Provide the [x, y] coordinate of the cell's center where the given text is located.  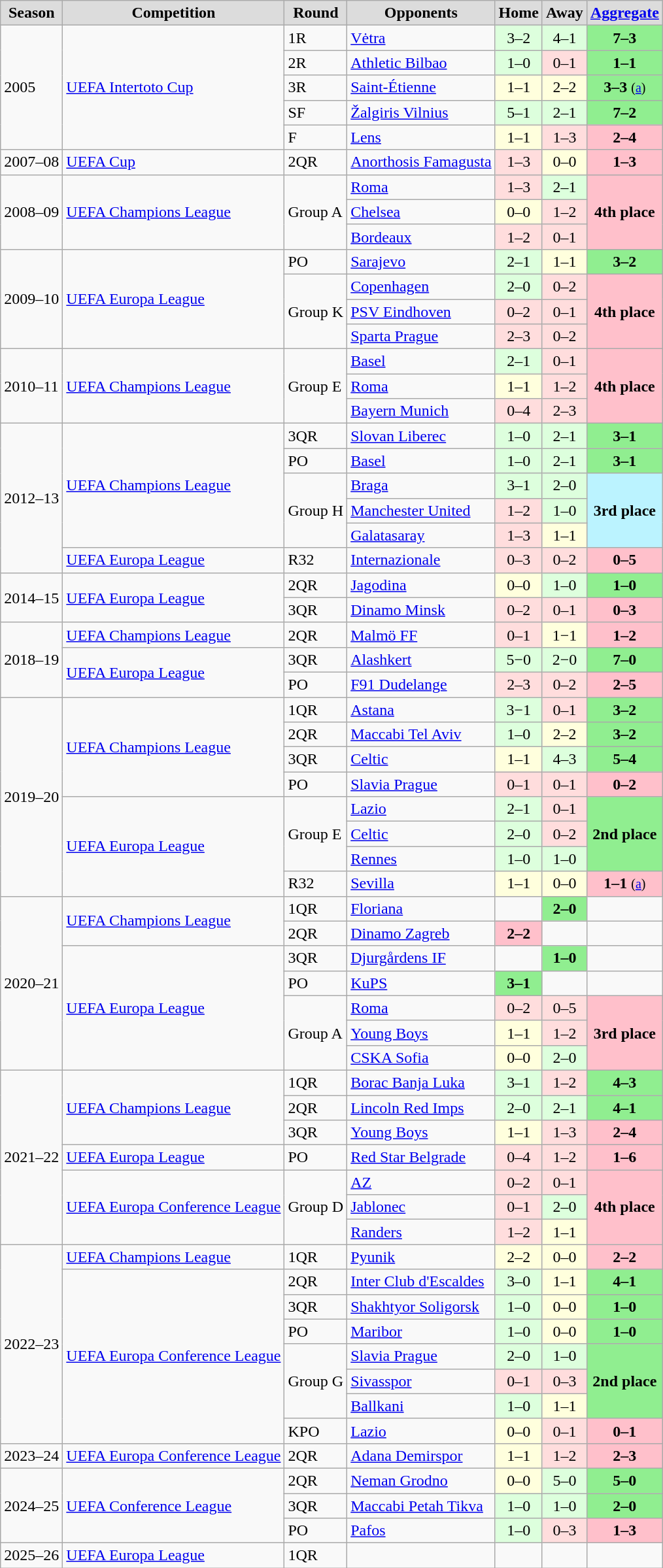
5–4 [624, 759]
5–1 [518, 112]
Away [564, 13]
Round [316, 13]
Anorthosis Famagusta [421, 162]
Neman Grodno [421, 1480]
7–0 [624, 659]
2005 [31, 88]
5−0 [518, 659]
3−1 [518, 709]
2008–09 [31, 212]
Malmö FF [421, 635]
Bayern Munich [421, 411]
F91 Dudelange [421, 684]
UEFA Intertoto Cup [174, 88]
2014–15 [31, 597]
Djurgårdens IF [421, 958]
Lens [421, 137]
1R [316, 38]
PSV Eindhoven [421, 312]
Vėtra [421, 38]
2007–08 [31, 162]
2R [316, 63]
Maccabi Tel Aviv [421, 735]
Randers [421, 1232]
Sparta Prague [421, 337]
Alashkert [421, 659]
Rennes [421, 859]
Dinamo Minsk [421, 610]
Inter Club d'Escaldes [421, 1282]
2012–13 [31, 498]
Sevilla [421, 884]
Dinamo Zagreb [421, 933]
Jablonec [421, 1207]
2020–21 [31, 983]
Opponents [421, 13]
Shakhtyor Soligorsk [421, 1307]
Maribor [421, 1331]
Bordeaux [421, 237]
Group G [316, 1381]
Ballkani [421, 1406]
Copenhagen [421, 286]
Manchester United [421, 510]
Adana Demirspor [421, 1456]
UEFA Conference League [174, 1505]
Aggregate [624, 13]
F [316, 137]
UEFA Cup [174, 162]
1–6 [624, 1158]
Chelsea [421, 212]
Pafos [421, 1531]
Red Star Belgrade [421, 1158]
Braga [421, 486]
Home [518, 13]
Group D [316, 1207]
1−1 [564, 635]
Galatasaray [421, 535]
2025–26 [31, 1556]
Internazionale [421, 560]
Season [31, 13]
7–2 [624, 112]
2023–24 [31, 1456]
Astana [421, 709]
1–1 (a) [624, 884]
Slovan Liberec [421, 436]
2022–23 [31, 1344]
KuPS [421, 983]
CSKA Sofia [421, 1058]
3–3 (a) [624, 88]
2021–22 [31, 1157]
Maccabi Petah Tikva [421, 1505]
Saint-Étienne [421, 88]
Floriana [421, 909]
3–0 [518, 1282]
2–5 [624, 684]
Pyunik [421, 1257]
Sarajevo [421, 261]
2018–19 [31, 659]
3R [316, 88]
Borac Banja Luka [421, 1082]
AZ [421, 1182]
KPO [316, 1431]
2009–10 [31, 299]
SF [316, 112]
2−0 [564, 659]
2024–25 [31, 1505]
7–3 [624, 38]
Žalgiris Vilnius [421, 112]
Sivasspor [421, 1381]
Group H [316, 510]
Athletic Bilbao [421, 63]
Jagodina [421, 585]
Competition [174, 13]
Group K [316, 311]
2010–11 [31, 386]
2019–20 [31, 796]
Lincoln Red Imps [421, 1108]
